Scan for the cell matching the given text and deliver its [x, y] coordinate at center. 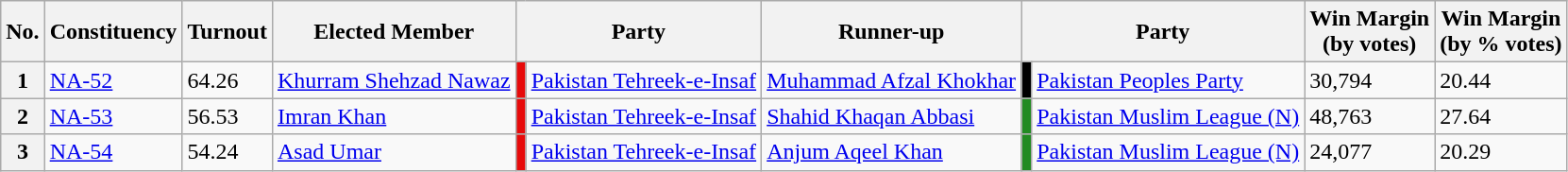
Muhammad Afzal Khokhar [891, 80]
Pakistan Peoples Party [1169, 80]
1 [23, 80]
Anjum Aqeel Khan [891, 152]
Turnout [228, 32]
Asad Umar [394, 152]
20.44 [1501, 80]
54.24 [228, 152]
No. [23, 32]
Win Margin(by votes) [1370, 32]
24,077 [1370, 152]
Constituency [113, 32]
Imran Khan [394, 116]
Shahid Khaqan Abbasi [891, 116]
2 [23, 116]
64.26 [228, 80]
27.64 [1501, 116]
NA-52 [113, 80]
NA-54 [113, 152]
NA-53 [113, 116]
20.29 [1501, 152]
Runner-up [891, 32]
56.53 [228, 116]
48,763 [1370, 116]
Win Margin(by % votes) [1501, 32]
Khurram Shehzad Nawaz [394, 80]
30,794 [1370, 80]
Elected Member [394, 32]
3 [23, 152]
